Return the [x, y] coordinate for the center point of the cell that contains the specified text.  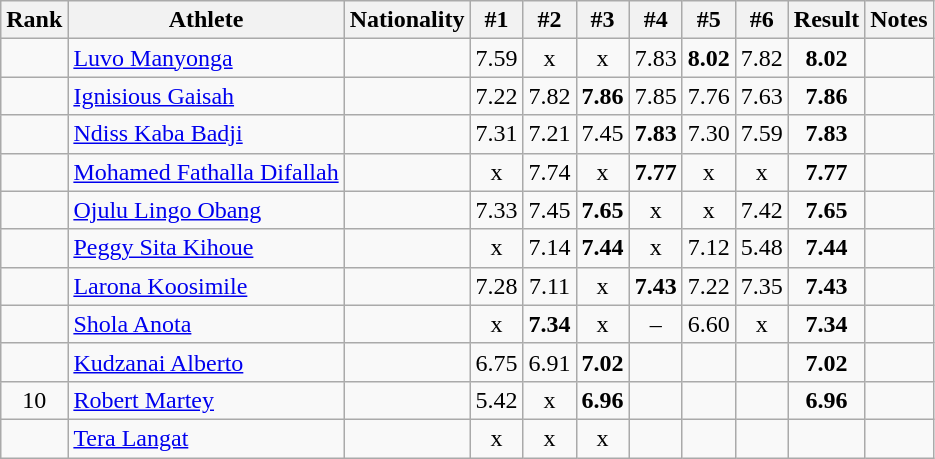
– [656, 324]
#6 [762, 20]
6.60 [708, 324]
7.76 [708, 96]
7.11 [550, 286]
7.21 [550, 134]
10 [34, 400]
7.31 [496, 134]
Nationality [407, 20]
Mohamed Fathalla Difallah [206, 172]
7.85 [656, 96]
Luvo Manyonga [206, 58]
Notes [899, 20]
7.35 [762, 286]
Robert Martey [206, 400]
7.30 [708, 134]
Result [826, 20]
5.42 [496, 400]
#1 [496, 20]
Ignisious Gaisah [206, 96]
7.42 [762, 210]
Rank [34, 20]
6.75 [496, 362]
6.91 [550, 362]
7.28 [496, 286]
#3 [602, 20]
Shola Anota [206, 324]
7.12 [708, 248]
Kudzanai Alberto [206, 362]
5.48 [762, 248]
#5 [708, 20]
Athlete [206, 20]
Ndiss Kaba Badji [206, 134]
#4 [656, 20]
7.74 [550, 172]
7.14 [550, 248]
Ojulu Lingo Obang [206, 210]
Peggy Sita Kihoue [206, 248]
#2 [550, 20]
7.33 [496, 210]
Larona Koosimile [206, 286]
Tera Langat [206, 438]
7.63 [762, 96]
